Find where the given text appears and provide that cell's center as (X, Y) coordinate. 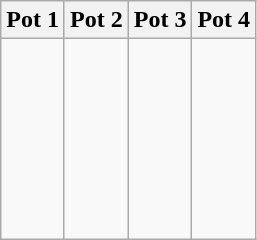
Pot 3 (160, 20)
Pot 1 (33, 20)
Pot 2 (96, 20)
Pot 4 (224, 20)
